Provide the (X, Y) coordinate of the cell's center where the given text is located.  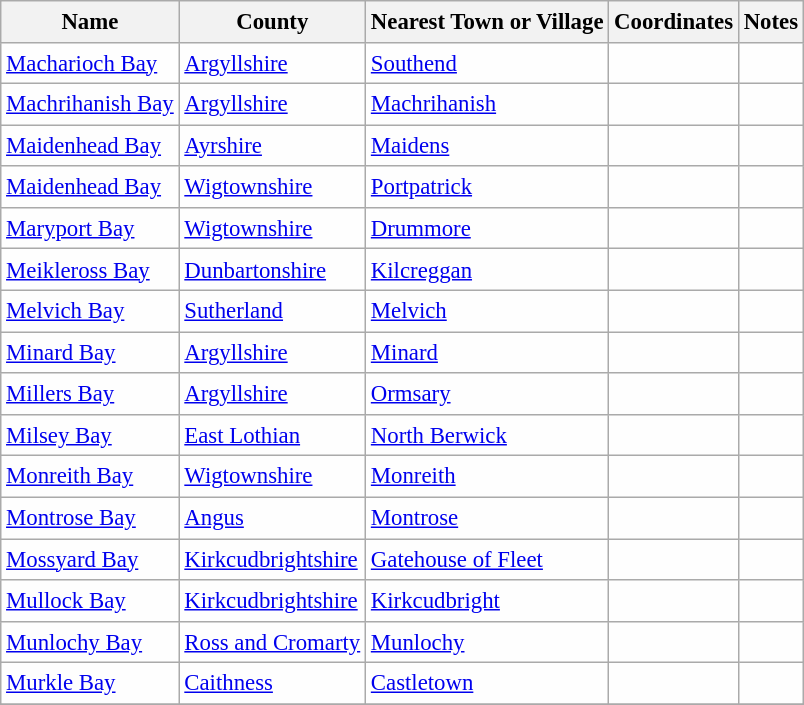
Munlochy (488, 642)
Macharioch Bay (90, 62)
Caithness (272, 684)
Southend (488, 62)
Nearest Town or Village (488, 22)
Portpatrick (488, 186)
Gatehouse of Fleet (488, 560)
Monreith (488, 476)
Castletown (488, 684)
Montrose (488, 518)
Sutherland (272, 312)
Monreith Bay (90, 476)
Mullock Bay (90, 600)
Melvich Bay (90, 312)
Melvich (488, 312)
Machrihanish Bay (90, 104)
Ayrshire (272, 146)
Meikleross Bay (90, 270)
Name (90, 22)
Maryport Bay (90, 228)
County (272, 22)
Mossyard Bay (90, 560)
North Berwick (488, 436)
Ross and Cromarty (272, 642)
Maidens (488, 146)
Murkle Bay (90, 684)
Machrihanish (488, 104)
Notes (770, 22)
Kirkcudbright (488, 600)
Munlochy Bay (90, 642)
Minard (488, 352)
Dunbartonshire (272, 270)
East Lothian (272, 436)
Kilcreggan (488, 270)
Ormsary (488, 394)
Millers Bay (90, 394)
Angus (272, 518)
Minard Bay (90, 352)
Milsey Bay (90, 436)
Coordinates (674, 22)
Drummore (488, 228)
Montrose Bay (90, 518)
